Return the (x, y) coordinate for the center point of the cell that contains the specified text.  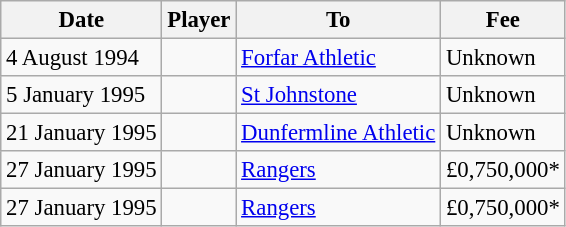
St Johnstone (338, 95)
5 January 1995 (82, 95)
Date (82, 20)
4 August 1994 (82, 58)
Fee (503, 20)
Player (199, 20)
21 January 1995 (82, 133)
To (338, 20)
Forfar Athletic (338, 58)
Dunfermline Athletic (338, 133)
